Output the (X, Y) coordinate of the center of the cell containing the given text.  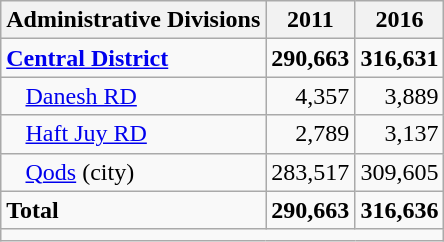
2016 (400, 20)
2,789 (310, 134)
Qods (city) (134, 172)
Danesh RD (134, 96)
Total (134, 210)
309,605 (400, 172)
Central District (134, 58)
4,357 (310, 96)
3,889 (400, 96)
Haft Juy RD (134, 134)
Administrative Divisions (134, 20)
3,137 (400, 134)
283,517 (310, 172)
2011 (310, 20)
316,631 (400, 58)
316,636 (400, 210)
